Pinpoint the cell where the given text exists, returning its [X, Y] midpoint coordinate. 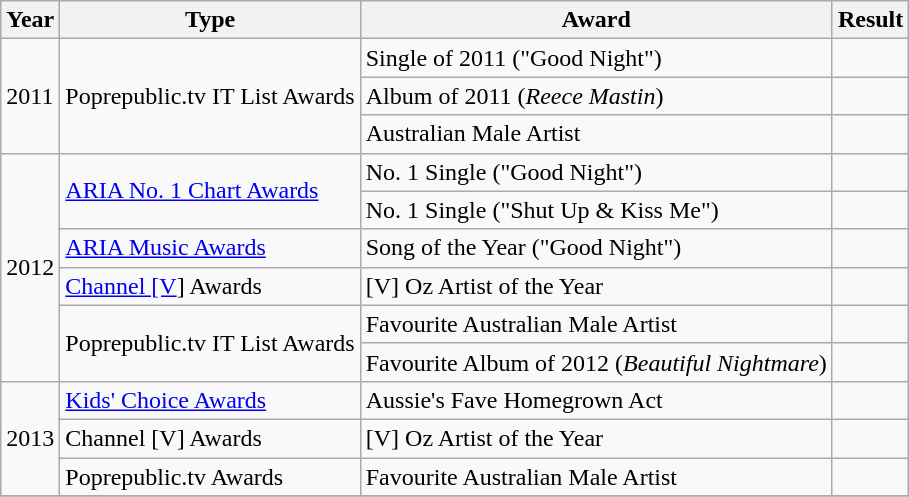
ARIA Music Awards [210, 248]
Album of 2011 (Reece Mastin) [596, 96]
Australian Male Artist [596, 134]
Song of the Year ("Good Night") [596, 248]
Favourite Album of 2012 (Beautiful Nightmare) [596, 362]
2011 [30, 96]
Poprepublic.tv Awards [210, 477]
Kids' Choice Awards [210, 400]
2012 [30, 267]
Type [210, 20]
Result [870, 20]
Aussie's Fave Homegrown Act [596, 400]
No. 1 Single ("Shut Up & Kiss Me") [596, 210]
ARIA No. 1 Chart Awards [210, 191]
2013 [30, 438]
Single of 2011 ("Good Night") [596, 58]
Year [30, 20]
Award [596, 20]
No. 1 Single ("Good Night") [596, 172]
